Detect which cell encompasses the target text, then output its (x, y) center coordinate. 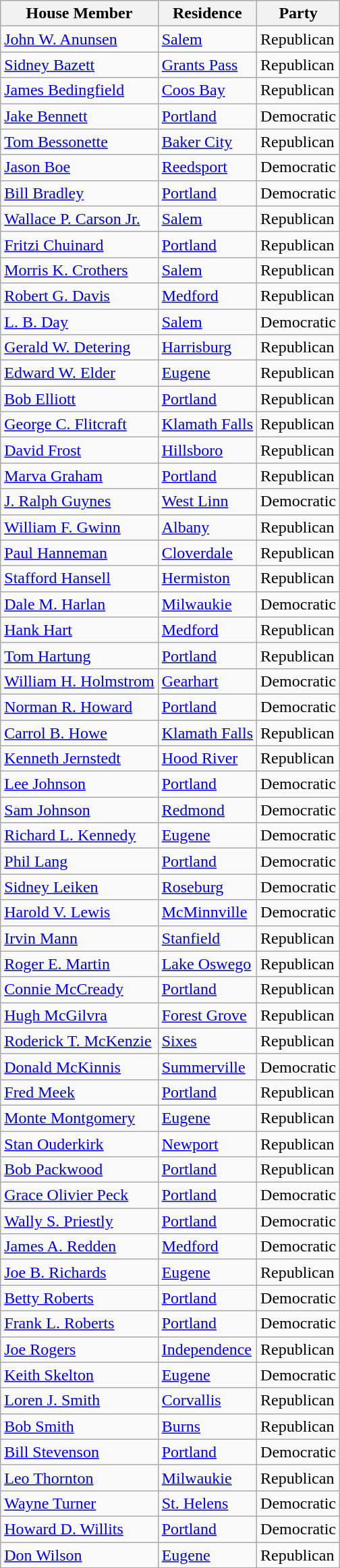
Hank Hart (80, 630)
West Linn (207, 502)
William H. Holmstrom (80, 681)
L. B. Day (80, 322)
Kenneth Jernstedt (80, 759)
Independence (207, 1349)
Summerville (207, 1066)
Gearhart (207, 681)
Dale M. Harlan (80, 604)
Residence (207, 13)
Wayne Turner (80, 1503)
Robert G. Davis (80, 296)
Phil Lang (80, 861)
Roseburg (207, 887)
Richard L. Kennedy (80, 836)
Albany (207, 527)
Sixes (207, 1041)
Redmond (207, 810)
Bob Elliott (80, 399)
Loren J. Smith (80, 1401)
House Member (80, 13)
William F. Gwinn (80, 527)
Tom Hartung (80, 655)
Wally S. Priestly (80, 1221)
Baker City (207, 142)
George C. Flitcraft (80, 425)
Reedsport (207, 167)
Harrisburg (207, 348)
David Frost (80, 450)
Lee Johnson (80, 784)
Cloverdale (207, 553)
Sam Johnson (80, 810)
John W. Anunsen (80, 39)
Bob Smith (80, 1426)
Hermiston (207, 578)
Irvin Mann (80, 938)
Newport (207, 1144)
Burns (207, 1426)
Hugh McGilvra (80, 1015)
Roderick T. McKenzie (80, 1041)
Joe Rogers (80, 1349)
Corvallis (207, 1401)
Stan Ouderkirk (80, 1144)
Jake Bennett (80, 116)
Bill Bradley (80, 193)
Don Wilson (80, 1555)
James A. Redden (80, 1247)
Marva Graham (80, 476)
Sidney Bazett (80, 65)
Stanfield (207, 938)
J. Ralph Guynes (80, 502)
Joe B. Richards (80, 1272)
Norman R. Howard (80, 707)
Roger E. Martin (80, 964)
Gerald W. Detering (80, 348)
Morris K. Crothers (80, 270)
Harold V. Lewis (80, 913)
Grants Pass (207, 65)
Betty Roberts (80, 1298)
Leo Thornton (80, 1478)
Lake Oswego (207, 964)
Tom Bessonette (80, 142)
Bob Packwood (80, 1170)
Monte Montgomery (80, 1118)
Donald McKinnis (80, 1066)
Paul Hanneman (80, 553)
Grace Olivier Peck (80, 1195)
Edward W. Elder (80, 373)
Frank L. Roberts (80, 1324)
Keith Skelton (80, 1375)
Carrol B. Howe (80, 732)
Jason Boe (80, 167)
Wallace P. Carson Jr. (80, 219)
Sidney Leiken (80, 887)
Stafford Hansell (80, 578)
St. Helens (207, 1503)
Hillsboro (207, 450)
Bill Stevenson (80, 1452)
McMinnville (207, 913)
Party (298, 13)
Coos Bay (207, 90)
James Bedingfield (80, 90)
Howard D. Willits (80, 1529)
Forest Grove (207, 1015)
Fritzi Chuinard (80, 244)
Connie McCready (80, 990)
Hood River (207, 759)
Fred Meek (80, 1092)
